Return [X, Y] of the center of cell containing provided text 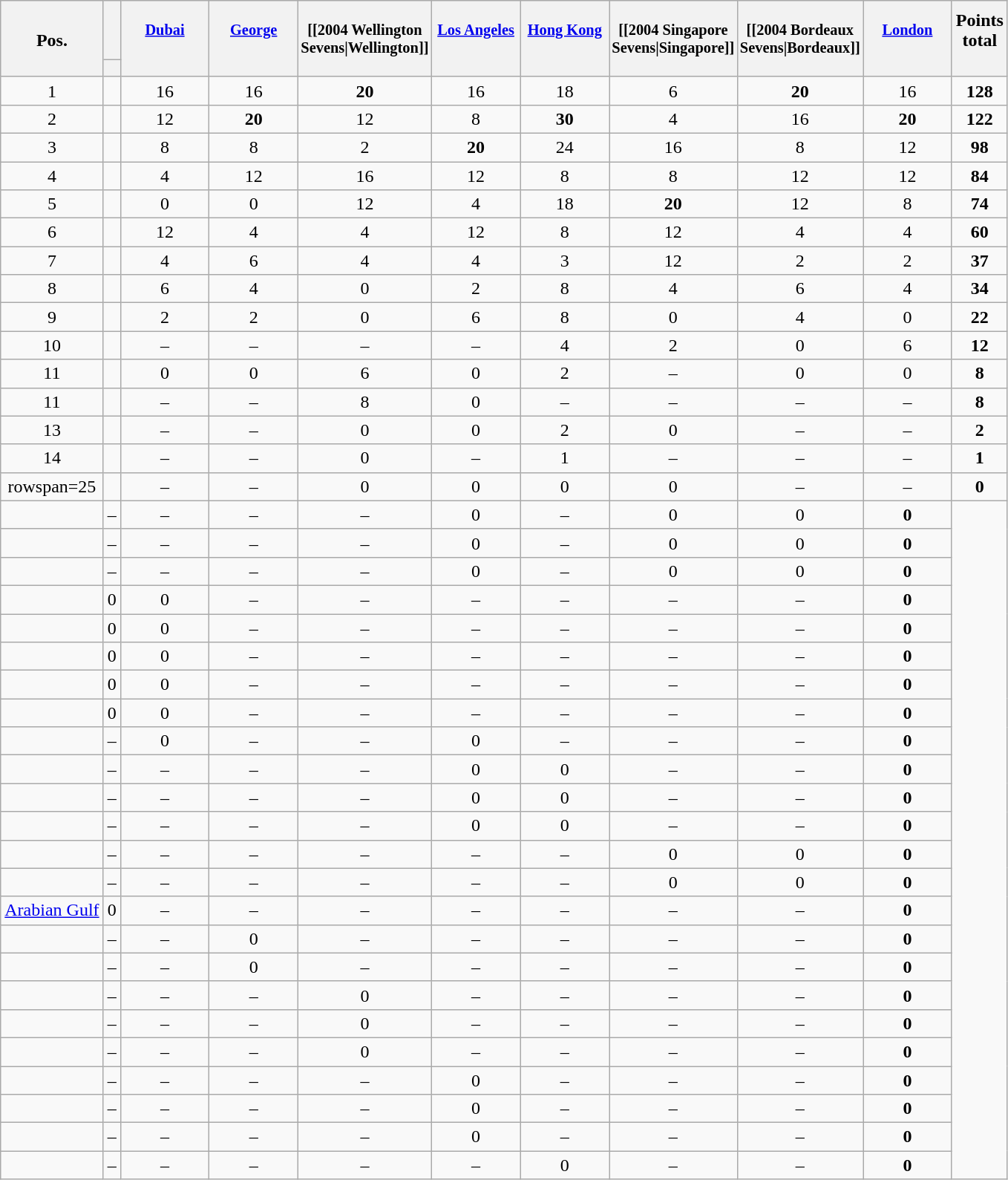
London [908, 30]
Pointstotal [980, 30]
9 [52, 317]
10 [52, 345]
7 [52, 261]
[[2004 Singapore Sevens|Singapore]] [673, 30]
128 [980, 91]
[[2004 Wellington Sevens|Wellington]] [365, 30]
14 [52, 458]
30 [565, 119]
5 [52, 204]
Pos. [52, 30]
60 [980, 232]
122 [980, 119]
George [254, 30]
rowspan=25 [52, 486]
84 [980, 176]
Hong Kong [565, 30]
13 [52, 430]
Arabian Gulf [52, 910]
74 [980, 204]
22 [980, 317]
98 [980, 147]
[[2004 Bordeaux Sevens|Bordeaux]] [800, 30]
Dubai [165, 30]
34 [980, 289]
Los Angeles [476, 30]
37 [980, 261]
24 [565, 147]
